Extract the (x, y) coordinate from the center of the cell holding the provided text.  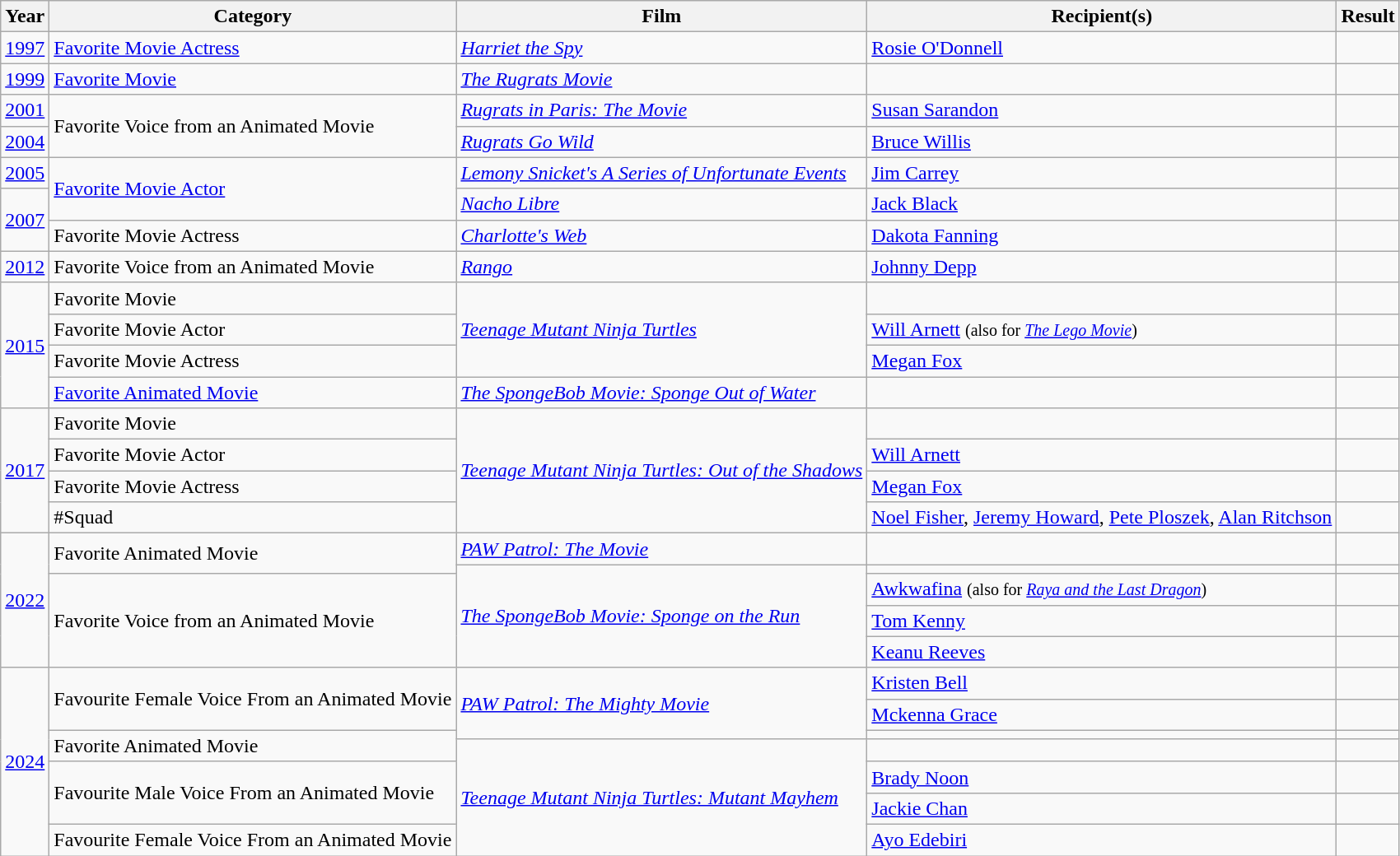
The SpongeBob Movie: Sponge Out of Water (662, 393)
Dakota Fanning (1102, 235)
Recipient(s) (1102, 16)
Film (662, 16)
1997 (25, 48)
2007 (25, 220)
Rosie O'Donnell (1102, 48)
The SpongeBob Movie: Sponge on the Run (662, 616)
Susan Sarandon (1102, 110)
PAW Patrol: The Movie (662, 549)
Brady Noon (1102, 777)
Lemony Snicket's A Series of Unfortunate Events (662, 173)
2024 (25, 761)
2017 (25, 471)
Johnny Depp (1102, 267)
Year (25, 16)
Kristen Bell (1102, 683)
Tom Kenny (1102, 621)
Favourite Male Voice From an Animated Movie (253, 793)
Awkwafina (also for Raya and the Last Dragon) (1102, 589)
Teenage Mutant Ninja Turtles: Out of the Shadows (662, 471)
2001 (25, 110)
The Rugrats Movie (662, 79)
#Squad (253, 518)
Rugrats Go Wild (662, 142)
Bruce Willis (1102, 142)
2012 (25, 267)
PAW Patrol: The Mighty Movie (662, 703)
2015 (25, 345)
1999 (25, 79)
Harriet the Spy (662, 48)
Charlotte's Web (662, 235)
Jim Carrey (1102, 173)
Jack Black (1102, 204)
Rugrats in Paris: The Movie (662, 110)
Teenage Mutant Ninja Turtles: Mutant Mayhem (662, 797)
Jackie Chan (1102, 808)
Teenage Mutant Ninja Turtles (662, 329)
Rango (662, 267)
Nacho Libre (662, 204)
Noel Fisher, Jeremy Howard, Pete Ploszek, Alan Ritchson (1102, 518)
Result (1368, 16)
Category (253, 16)
Keanu Reeves (1102, 652)
2004 (25, 142)
Ayo Edebiri (1102, 840)
2005 (25, 173)
Mckenna Grace (1102, 714)
2022 (25, 601)
Will Arnett (1102, 455)
Will Arnett (also for The Lego Movie) (1102, 329)
